Pinpoint the cell where the given text exists, returning its (x, y) midpoint coordinate. 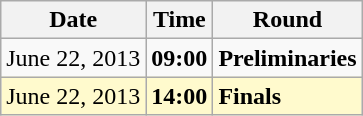
Time (180, 20)
Finals (288, 96)
14:00 (180, 96)
Round (288, 20)
Preliminaries (288, 58)
Date (74, 20)
09:00 (180, 58)
